Search for the cell housing the specified text and yield its (x, y) center coordinate. 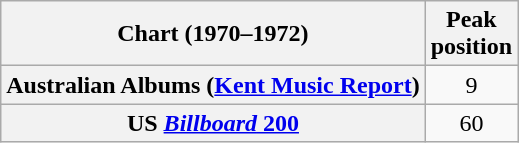
US Billboard 200 (213, 123)
9 (471, 85)
Peakposition (471, 34)
Australian Albums (Kent Music Report) (213, 85)
60 (471, 123)
Chart (1970–1972) (213, 34)
